Return the [X, Y] coordinate for the center point of the cell that contains the specified text.  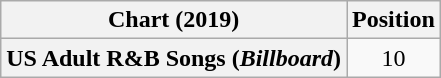
Chart (2019) [174, 20]
US Adult R&B Songs (Billboard) [174, 58]
Position [394, 20]
10 [394, 58]
